Return the (x, y) coordinate for the center point of the cell that contains the specified text.  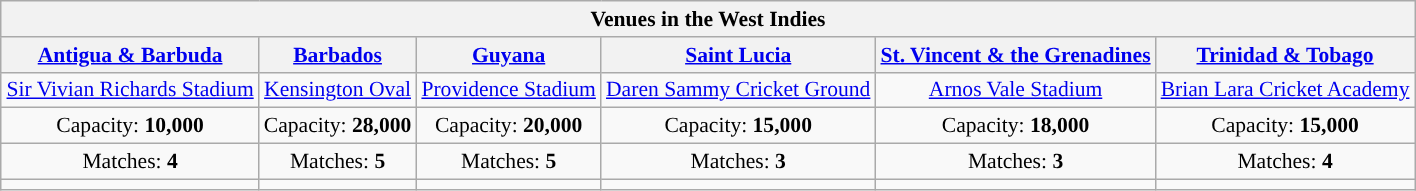
Kensington Oval (338, 90)
Sir Vivian Richards Stadium (130, 90)
Providence Stadium (508, 90)
Antigua & Barbuda (130, 54)
Venues in the West Indies (708, 19)
Arnos Vale Stadium (1015, 90)
Guyana (508, 54)
Capacity: 20,000 (508, 126)
Saint Lucia (738, 54)
Capacity: 28,000 (338, 126)
Trinidad & Tobago (1286, 54)
Barbados (338, 54)
Capacity: 10,000 (130, 126)
Daren Sammy Cricket Ground (738, 90)
St. Vincent & the Grenadines (1015, 54)
Brian Lara Cricket Academy (1286, 90)
Capacity: 18,000 (1015, 126)
